Identify which cell holds the provided text, then report its [x, y] central coordinate. 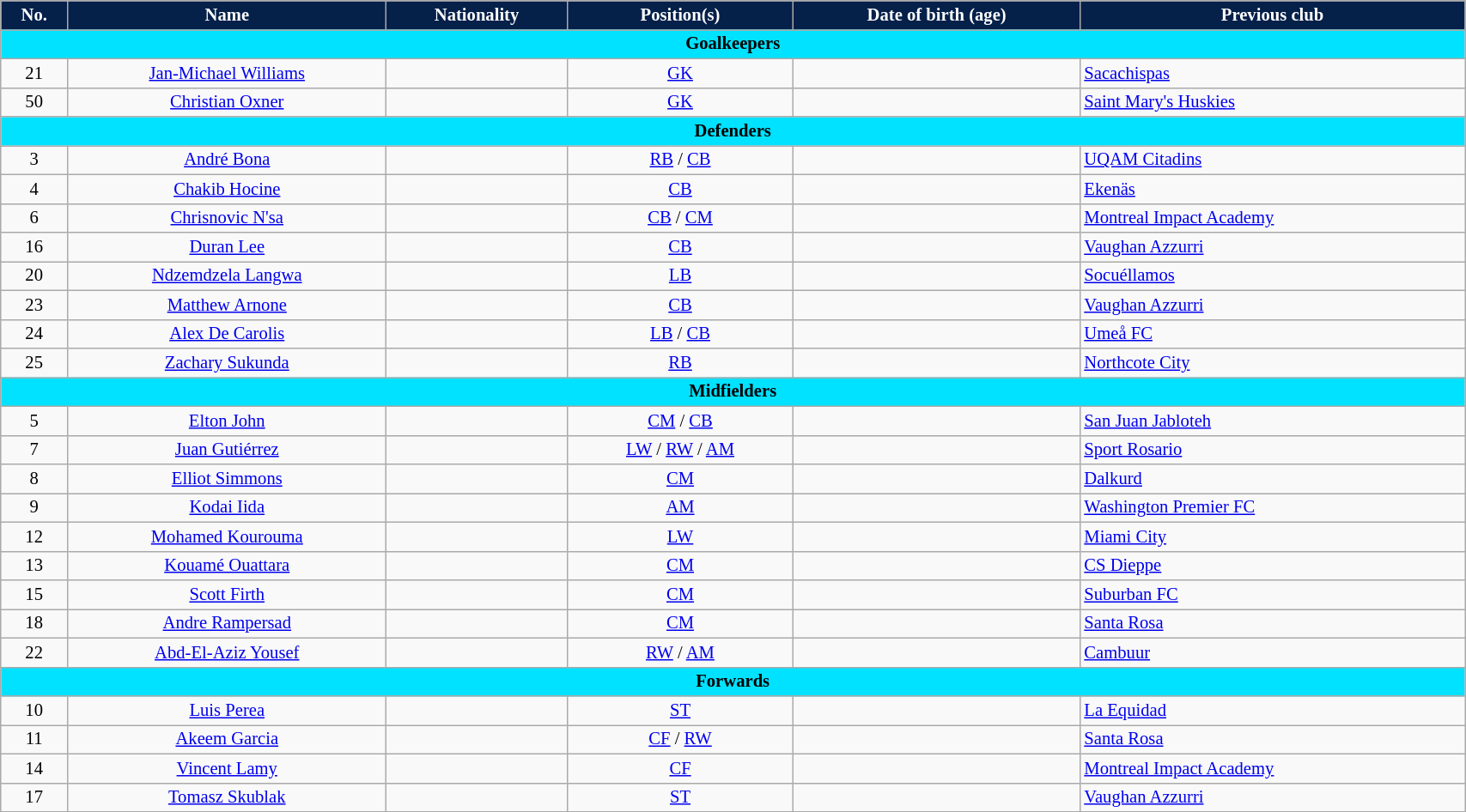
13 [34, 566]
LB [680, 276]
Juan Gutiérrez [227, 450]
Tomasz Skublak [227, 797]
Luis Perea [227, 710]
RB / CB [680, 160]
CB / CM [680, 218]
Chakib Hocine [227, 189]
Sacachispas [1272, 73]
4 [34, 189]
Elton John [227, 421]
Umeå FC [1272, 334]
17 [34, 797]
14 [34, 768]
Cambuur [1272, 652]
Goalkeepers [733, 44]
3 [34, 160]
No. [34, 15]
Socuéllamos [1272, 276]
8 [34, 478]
12 [34, 536]
Jan-Michael Williams [227, 73]
Position(s) [680, 15]
Midfielders [733, 391]
La Equidad [1272, 710]
Previous club [1272, 15]
25 [34, 363]
Akeem Garcia [227, 739]
Matthew Arnone [227, 305]
23 [34, 305]
Dalkurd [1272, 478]
Ndzemdzela Langwa [227, 276]
Christian Oxner [227, 102]
50 [34, 102]
Washington Premier FC [1272, 507]
Sport Rosario [1272, 450]
Zachary Sukunda [227, 363]
Abd-El-Aziz Yousef [227, 652]
22 [34, 652]
LW [680, 536]
CF [680, 768]
6 [34, 218]
André Bona [227, 160]
Andre Rampersad [227, 623]
San Juan Jabloteh [1272, 421]
CF / RW [680, 739]
15 [34, 595]
18 [34, 623]
24 [34, 334]
Saint Mary's Huskies [1272, 102]
CM / CB [680, 421]
5 [34, 421]
Nationality [477, 15]
7 [34, 450]
11 [34, 739]
Kouamé Ouattara [227, 566]
LB / CB [680, 334]
Defenders [733, 131]
Name [227, 15]
Miami City [1272, 536]
Kodai Iida [227, 507]
LW / RW / AM [680, 450]
Duran Lee [227, 246]
20 [34, 276]
Date of birth (age) [937, 15]
16 [34, 246]
RB [680, 363]
21 [34, 73]
RW / AM [680, 652]
Chrisnovic N'sa [227, 218]
CS Dieppe [1272, 566]
Alex De Carolis [227, 334]
AM [680, 507]
UQAM Citadins [1272, 160]
Vincent Lamy [227, 768]
9 [34, 507]
Elliot Simmons [227, 478]
Forwards [733, 682]
Scott Firth [227, 595]
Suburban FC [1272, 595]
10 [34, 710]
Northcote City [1272, 363]
Mohamed Kourouma [227, 536]
Ekenäs [1272, 189]
